Scan for the cell matching the given text and deliver its (X, Y) coordinate at center. 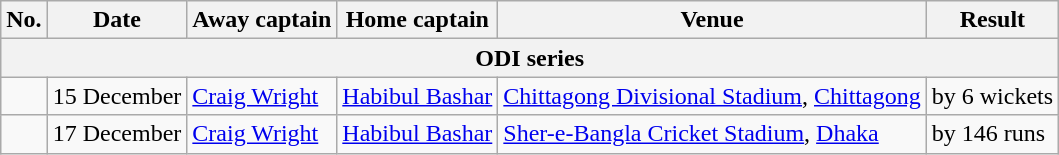
Home captain (418, 20)
Sher-e-Bangla Cricket Stadium, Dhaka (712, 134)
by 146 runs (992, 134)
17 December (117, 134)
15 December (117, 96)
No. (24, 20)
ODI series (530, 58)
Result (992, 20)
Venue (712, 20)
Chittagong Divisional Stadium, Chittagong (712, 96)
Away captain (262, 20)
Date (117, 20)
by 6 wickets (992, 96)
